Pinpoint the cell where the given text exists, returning its [x, y] midpoint coordinate. 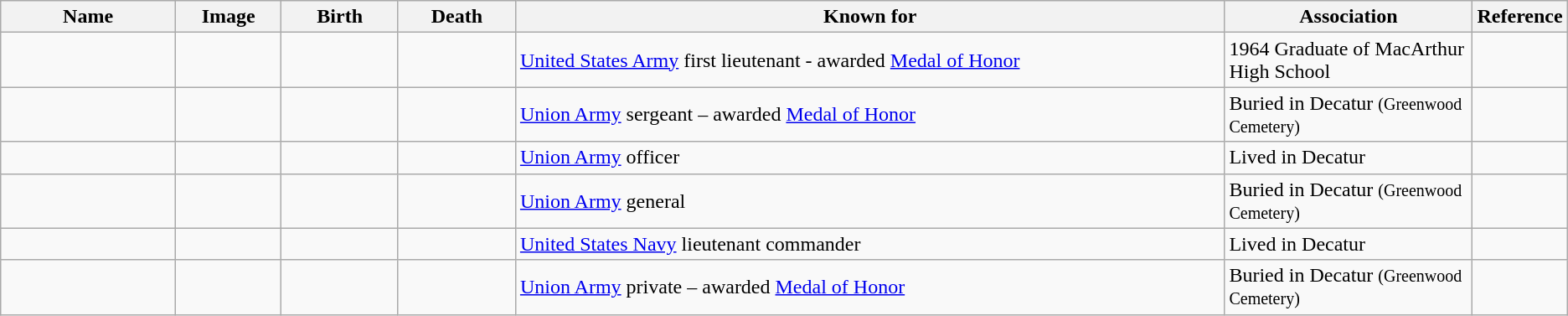
Union Army general [869, 201]
Known for [869, 17]
United States Army first lieutenant - awarded Medal of Honor [869, 60]
Name [89, 17]
Union Army private – awarded Medal of Honor [869, 287]
Image [228, 17]
Association [1349, 17]
United States Navy lieutenant commander [869, 244]
Union Army officer [869, 158]
Union Army sergeant – awarded Medal of Honor [869, 114]
1964 Graduate of MacArthur High School [1349, 60]
Birth [340, 17]
Death [456, 17]
Reference [1519, 17]
